Capture the cell that displays the provided text and extract its [x, y] central coordinate. 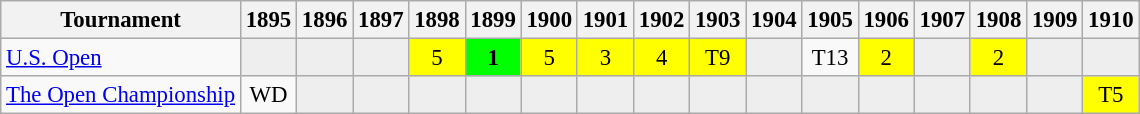
U.S. Open [121, 58]
3 [605, 58]
1905 [830, 20]
1906 [886, 20]
1896 [325, 20]
WD [268, 95]
1910 [1111, 20]
1902 [661, 20]
1899 [493, 20]
The Open Championship [121, 95]
1903 [718, 20]
1909 [1055, 20]
4 [661, 58]
1898 [437, 20]
1895 [268, 20]
1900 [549, 20]
1904 [774, 20]
T13 [830, 58]
T5 [1111, 95]
1901 [605, 20]
1 [493, 58]
1908 [998, 20]
1897 [381, 20]
Tournament [121, 20]
T9 [718, 58]
1907 [942, 20]
